Identify which cell holds the provided text, then report its [x, y] central coordinate. 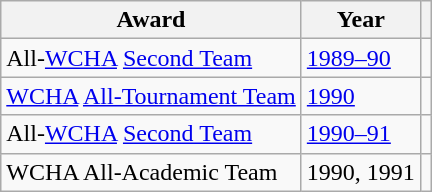
WCHA All-Academic Team [152, 172]
1990 [360, 96]
WCHA All-Tournament Team [152, 96]
1990, 1991 [360, 172]
Award [152, 20]
Year [360, 20]
1989–90 [360, 58]
1990–91 [360, 134]
